Capture the cell that displays the provided text and extract its (x, y) central coordinate. 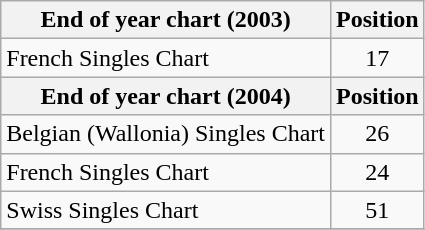
24 (377, 172)
Belgian (Wallonia) Singles Chart (166, 134)
51 (377, 210)
26 (377, 134)
Swiss Singles Chart (166, 210)
End of year chart (2003) (166, 20)
17 (377, 58)
End of year chart (2004) (166, 96)
